Return (X, Y) of the center of cell containing provided text 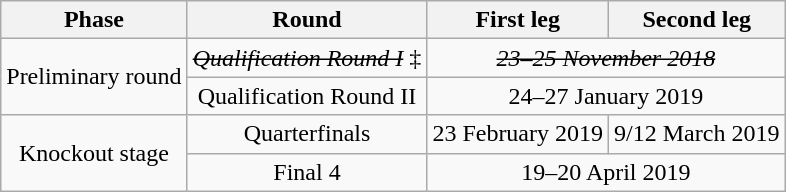
23–25 November 2018 (606, 58)
Knockout stage (94, 153)
Quarterfinals (307, 134)
Phase (94, 20)
19–20 April 2019 (606, 172)
Final 4 (307, 172)
23 February 2019 (518, 134)
First leg (518, 20)
9/12 March 2019 (697, 134)
Qualification Round I ‡ (307, 58)
Round (307, 20)
24–27 January 2019 (606, 96)
Second leg (697, 20)
Preliminary round (94, 77)
Qualification Round II (307, 96)
